Determine the [X, Y] coordinate at the center of the cell enclosing the given text.  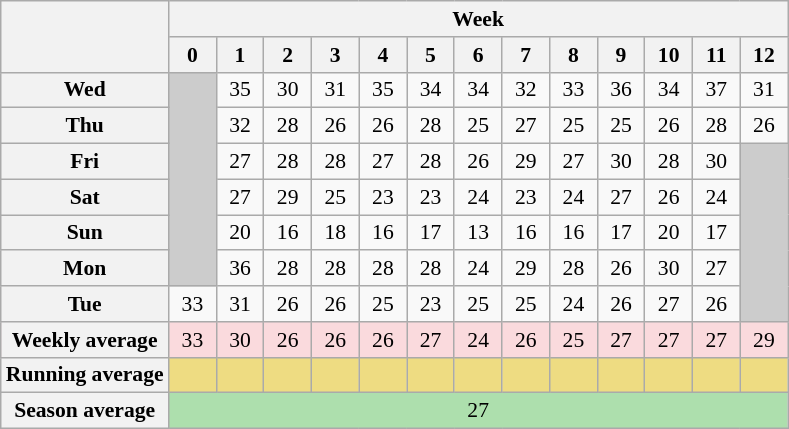
5 [431, 55]
Thu [85, 126]
Week [478, 19]
Season average [85, 411]
Tue [85, 304]
8 [574, 55]
Wed [85, 90]
2 [288, 55]
Sun [85, 233]
13 [478, 233]
7 [526, 55]
10 [669, 55]
4 [383, 55]
Mon [85, 269]
Weekly average [85, 340]
0 [193, 55]
12 [764, 55]
9 [621, 55]
37 [716, 90]
11 [716, 55]
1 [240, 55]
Running average [85, 375]
Sat [85, 197]
Fri [85, 162]
18 [335, 233]
3 [335, 55]
6 [478, 55]
